Pinpoint the cell where the given text exists, returning its (X, Y) midpoint coordinate. 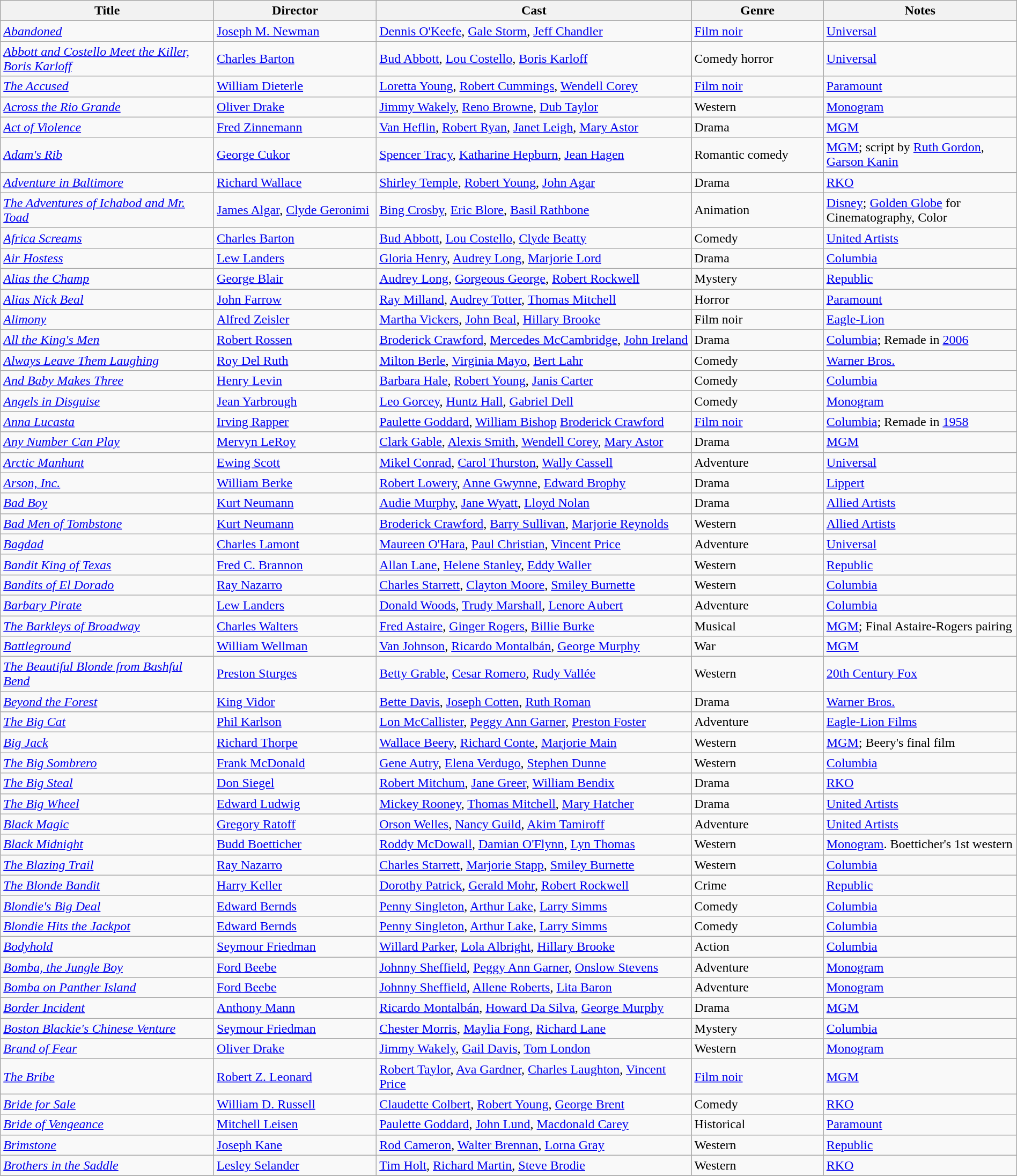
Orson Welles, Nancy Guild, Akim Tamiroff (534, 824)
Historical (757, 1124)
Anthony Mann (295, 1008)
Richard Thorpe (295, 743)
Robert Mitchum, Jane Greer, William Bendix (534, 783)
Brand of Fear (107, 1049)
MGM; script by Ruth Gordon, Garson Kanin (920, 155)
Director (295, 11)
Columbia; Remade in 1958 (920, 422)
Bad Boy (107, 503)
Paulette Goddard, William Bishop Broderick Crawford (534, 422)
Beyond the Forest (107, 702)
Romantic comedy (757, 155)
The Big Steal (107, 783)
Wallace Beery, Richard Conte, Marjorie Main (534, 743)
Willard Parker, Lola Albright, Hillary Brooke (534, 946)
Tim Holt, Richard Martin, Steve Brodie (534, 1165)
Across the Rio Grande (107, 107)
Cast (534, 11)
The Big Sombrero (107, 763)
Robert Z. Leonard (295, 1076)
Horror (757, 299)
All the King's Men (107, 340)
The Big Cat (107, 722)
Bette Davis, Joseph Cotten, Ruth Roman (534, 702)
Ewing Scott (295, 462)
Paulette Goddard, John Lund, Macdonald Carey (534, 1124)
Bing Crosby, Eric Blore, Basil Rathbone (534, 210)
Jimmy Wakely, Reno Browne, Dub Taylor (534, 107)
Fred Astaire, Ginger Rogers, Billie Burke (534, 626)
Columbia; Remade in 2006 (920, 340)
Arctic Manhunt (107, 462)
Irving Rapper (295, 422)
The Beautiful Blonde from Bashful Bend (107, 674)
Angels in Disguise (107, 401)
Title (107, 11)
Any Number Can Play (107, 442)
Richard Wallace (295, 182)
Jimmy Wakely, Gail Davis, Tom London (534, 1049)
Allan Lane, Helene Stanley, Eddy Waller (534, 564)
Gene Autry, Elena Verdugo, Stephen Dunne (534, 763)
Eagle-Lion Films (920, 722)
Brimstone (107, 1145)
Spencer Tracy, Katharine Hepburn, Jean Hagen (534, 155)
Robert Lowery, Anne Gwynne, Edward Brophy (534, 483)
Big Jack (107, 743)
Adam's Rib (107, 155)
The Blazing Trail (107, 865)
And Baby Makes Three (107, 381)
The Bribe (107, 1076)
Lesley Selander (295, 1165)
Lon McCallister, Peggy Ann Garner, Preston Foster (534, 722)
Claudette Colbert, Robert Young, George Brent (534, 1104)
Edward Ludwig (295, 804)
Roy Del Ruth (295, 361)
Johnny Sheffield, Allene Roberts, Lita Baron (534, 988)
Monogram. Boetticher's 1st western (920, 844)
Betty Grable, Cesar Romero, Rudy Vallée (534, 674)
Abbott and Costello Meet the Killer, Boris Karloff (107, 59)
Budd Boetticher (295, 844)
Battleground (107, 646)
Alimony (107, 320)
Phil Karlson (295, 722)
Act of Violence (107, 127)
Lippert (920, 483)
Preston Sturges (295, 674)
Henry Levin (295, 381)
King Vidor (295, 702)
Mikel Conrad, Carol Thurston, Wally Cassell (534, 462)
Blondie Hits the Jackpot (107, 926)
Charles Starrett, Clayton Moore, Smiley Burnette (534, 585)
William Dieterle (295, 86)
Dennis O'Keefe, Gale Storm, Jeff Chandler (534, 31)
Comedy horror (757, 59)
Adventure in Baltimore (107, 182)
Shirley Temple, Robert Young, John Agar (534, 182)
Alias Nick Beal (107, 299)
George Blair (295, 278)
Charles Lamont (295, 544)
Bodyhold (107, 946)
Gregory Ratoff (295, 824)
Black Midnight (107, 844)
Bride for Sale (107, 1104)
Donald Woods, Trudy Marshall, Lenore Aubert (534, 605)
Bad Men of Tombstone (107, 524)
Africa Screams (107, 238)
William D. Russell (295, 1104)
Border Incident (107, 1008)
The Adventures of Ichabod and Mr. Toad (107, 210)
Blondie's Big Deal (107, 906)
Johnny Sheffield, Peggy Ann Garner, Onslow Stevens (534, 967)
Chester Morris, Maylia Fong, Richard Lane (534, 1028)
Audrey Long, Gorgeous George, Robert Rockwell (534, 278)
Abandoned (107, 31)
Action (757, 946)
Bandit King of Texas (107, 564)
Loretta Young, Robert Cummings, Wendell Corey (534, 86)
Charles Starrett, Marjorie Stapp, Smiley Burnette (534, 865)
The Barkleys of Broadway (107, 626)
Always Leave Them Laughing (107, 361)
Robert Rossen (295, 340)
Barbara Hale, Robert Young, Janis Carter (534, 381)
Boston Blackie's Chinese Venture (107, 1028)
Ricardo Montalbán, Howard Da Silva, George Murphy (534, 1008)
20th Century Fox (920, 674)
Gloria Henry, Audrey Long, Marjorie Lord (534, 258)
Mitchell Leisen (295, 1124)
Barbary Pirate (107, 605)
Van Johnson, Ricardo Montalbán, George Murphy (534, 646)
Bagdad (107, 544)
Brothers in the Saddle (107, 1165)
The Accused (107, 86)
William Wellman (295, 646)
The Blonde Bandit (107, 885)
Don Siegel (295, 783)
Animation (757, 210)
Alias the Champ (107, 278)
Joseph M. Newman (295, 31)
Alfred Zeisler (295, 320)
John Farrow (295, 299)
George Cukor (295, 155)
Leo Gorcey, Huntz Hall, Gabriel Dell (534, 401)
Bomba on Panther Island (107, 988)
Maureen O'Hara, Paul Christian, Vincent Price (534, 544)
Audie Murphy, Jane Wyatt, Lloyd Nolan (534, 503)
Disney; Golden Globe for Cinematography, Color (920, 210)
Jean Yarbrough (295, 401)
Musical (757, 626)
Robert Taylor, Ava Gardner, Charles Laughton, Vincent Price (534, 1076)
Joseph Kane (295, 1145)
Anna Lucasta (107, 422)
Charles Walters (295, 626)
Roddy McDowall, Damian O'Flynn, Lyn Thomas (534, 844)
Bud Abbott, Lou Costello, Boris Karloff (534, 59)
Eagle-Lion (920, 320)
Dorothy Patrick, Gerald Mohr, Robert Rockwell (534, 885)
Ray Milland, Audrey Totter, Thomas Mitchell (534, 299)
Bomba, the Jungle Boy (107, 967)
War (757, 646)
Notes (920, 11)
Crime (757, 885)
MGM; Final Astaire-Rogers pairing (920, 626)
MGM; Beery's final film (920, 743)
James Algar, Clyde Geronimi (295, 210)
Van Heflin, Robert Ryan, Janet Leigh, Mary Astor (534, 127)
Genre (757, 11)
Mickey Rooney, Thomas Mitchell, Mary Hatcher (534, 804)
Mervyn LeRoy (295, 442)
Milton Berle, Virginia Mayo, Bert Lahr (534, 361)
Clark Gable, Alexis Smith, Wendell Corey, Mary Astor (534, 442)
Bud Abbott, Lou Costello, Clyde Beatty (534, 238)
Broderick Crawford, Mercedes McCambridge, John Ireland (534, 340)
Martha Vickers, John Beal, Hillary Brooke (534, 320)
Fred Zinnemann (295, 127)
William Berke (295, 483)
Harry Keller (295, 885)
Broderick Crawford, Barry Sullivan, Marjorie Reynolds (534, 524)
Black Magic (107, 824)
Fred C. Brannon (295, 564)
Arson, Inc. (107, 483)
Bandits of El Dorado (107, 585)
The Big Wheel (107, 804)
Rod Cameron, Walter Brennan, Lorna Gray (534, 1145)
Air Hostess (107, 258)
Frank McDonald (295, 763)
Bride of Vengeance (107, 1124)
